Scan for the cell matching the given text and deliver its (X, Y) coordinate at center. 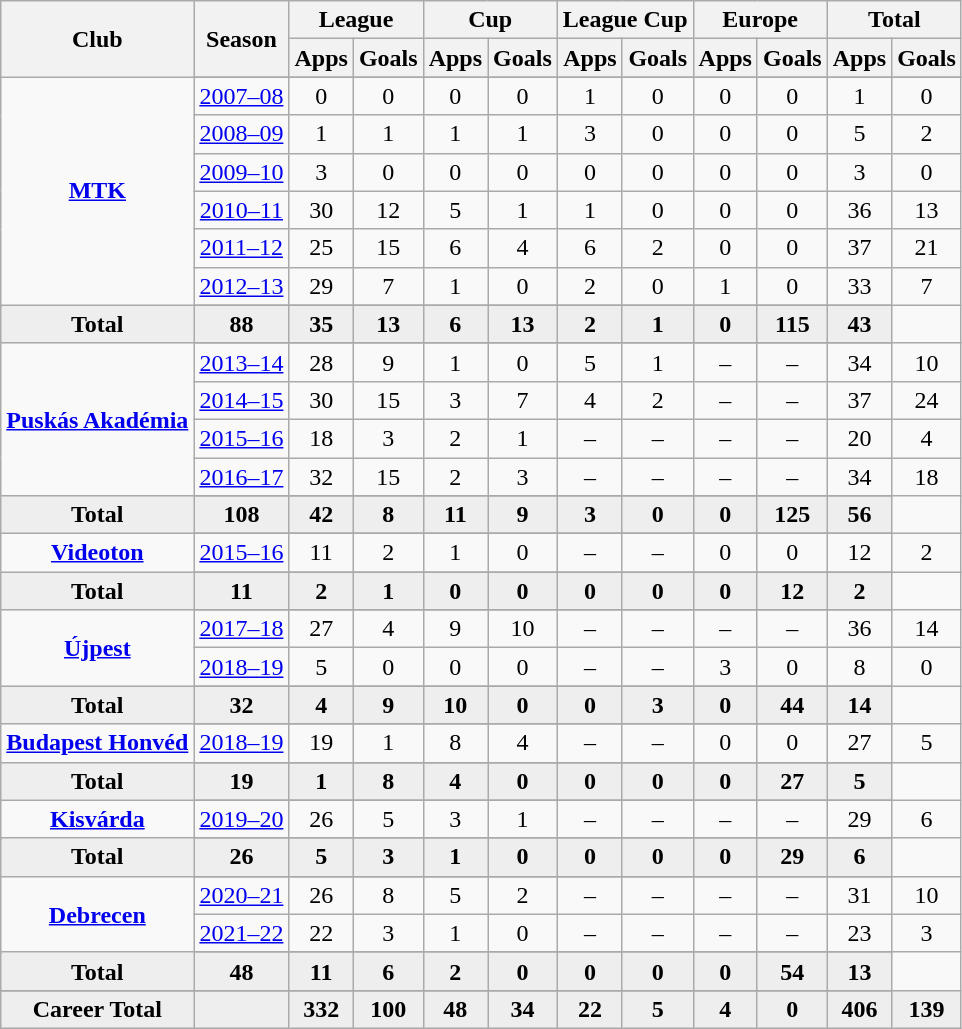
2008–09 (242, 134)
2017–18 (242, 629)
28 (321, 362)
League (356, 20)
2007–08 (242, 96)
33 (859, 286)
MTK (98, 191)
Kisvárda (98, 819)
115 (792, 324)
Cup (490, 20)
Debrecen (98, 914)
31 (859, 895)
23 (859, 933)
54 (792, 971)
24 (927, 400)
20 (859, 438)
100 (388, 1009)
2014–15 (242, 400)
108 (242, 515)
2013–14 (242, 362)
2009–10 (242, 172)
Budapest Honvéd (98, 743)
Europe (760, 20)
Puskás Akadémia (98, 419)
League Cup (625, 20)
21 (927, 248)
88 (242, 324)
25 (321, 248)
Újpest (98, 648)
35 (321, 324)
Season (242, 39)
Videoton (98, 553)
Club (98, 39)
139 (927, 1009)
42 (321, 515)
2011–12 (242, 248)
44 (792, 705)
2010–11 (242, 210)
406 (859, 1009)
56 (859, 515)
2021–22 (242, 933)
125 (792, 515)
43 (859, 324)
2016–17 (242, 477)
2012–13 (242, 286)
332 (321, 1009)
2019–20 (242, 819)
Career Total (98, 1009)
2020–21 (242, 895)
